Extract the [x, y] coordinate from the center of the cell holding the provided text.  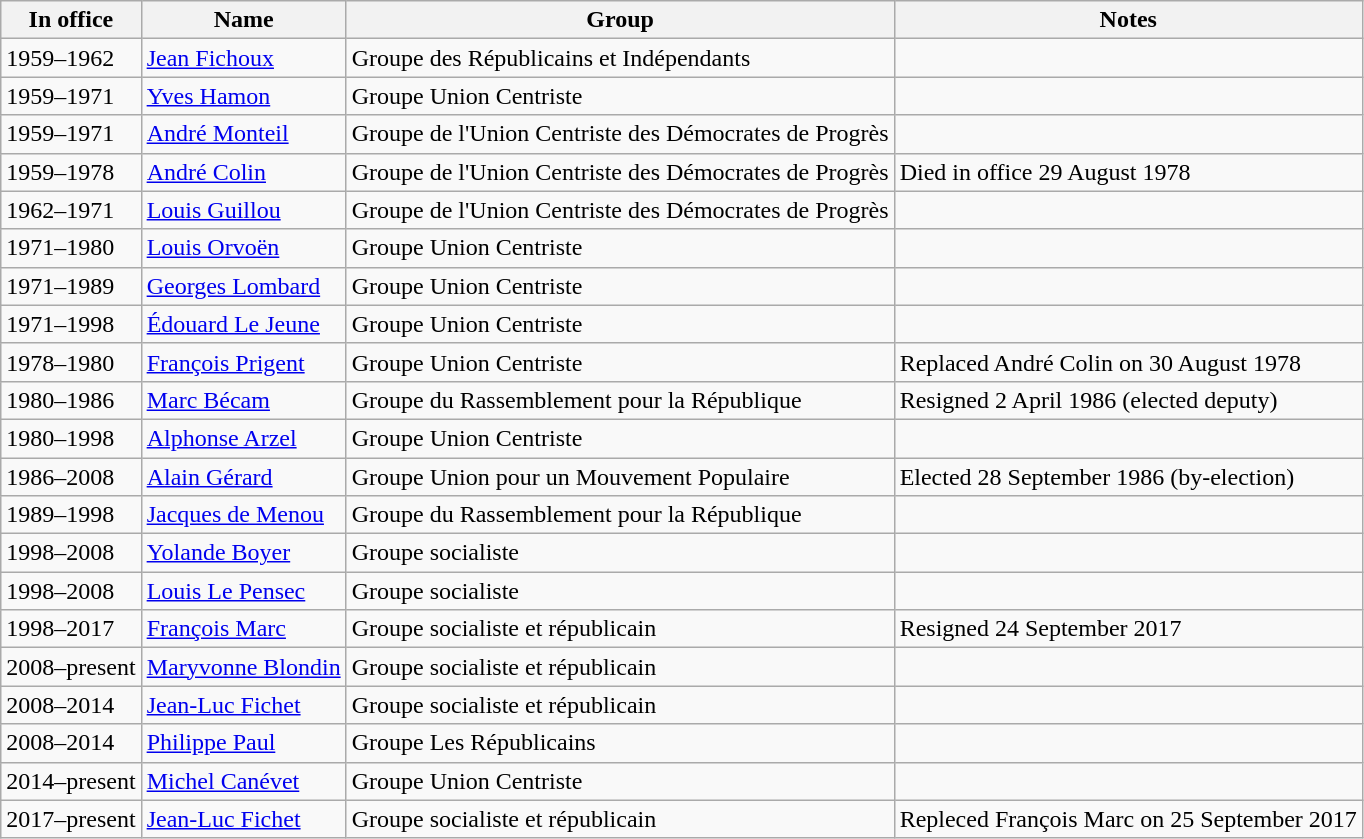
In office [71, 20]
Died in office 29 August 1978 [1128, 172]
Replaced André Colin on 30 August 1978 [1128, 362]
1962–1971 [71, 210]
1989–1998 [71, 515]
Notes [1128, 20]
1986–2008 [71, 477]
1971–1980 [71, 248]
Alphonse Arzel [244, 438]
1959–1962 [71, 58]
Louis Guillou [244, 210]
François Marc [244, 629]
2017–present [71, 819]
Resigned 2 April 1986 (elected deputy) [1128, 400]
Yves Hamon [244, 96]
1980–1998 [71, 438]
Yolande Boyer [244, 553]
1998–2017 [71, 629]
Alain Gérard [244, 477]
Louis Le Pensec [244, 591]
2014–present [71, 781]
1978–1980 [71, 362]
1971–1998 [71, 324]
Maryvonne Blondin [244, 667]
Louis Orvoën [244, 248]
1959–1978 [71, 172]
1971–1989 [71, 286]
1980–1986 [71, 400]
Michel Canévet [244, 781]
Georges Lombard [244, 286]
Édouard Le Jeune [244, 324]
Groupe Union pour un Mouvement Populaire [620, 477]
Resigned 24 September 2017 [1128, 629]
Marc Bécam [244, 400]
Group [620, 20]
Elected 28 September 1986 (by-election) [1128, 477]
André Colin [244, 172]
François Prigent [244, 362]
Groupe des Républicains et Indépendants [620, 58]
Repleced François Marc on 25 September 2017 [1128, 819]
André Monteil [244, 134]
Name [244, 20]
Jean Fichoux [244, 58]
Philippe Paul [244, 743]
2008–present [71, 667]
Jacques de Menou [244, 515]
Groupe Les Républicains [620, 743]
